Pinpoint the cell where the given text exists, returning its (X, Y) midpoint coordinate. 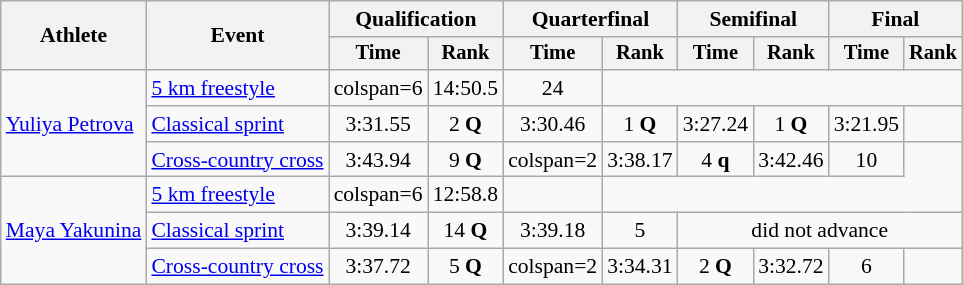
Event (237, 36)
Final (896, 19)
Maya Yakunina (74, 230)
3:31.55 (378, 124)
3:32.72 (790, 267)
9 Q (466, 160)
3:27.24 (716, 124)
14 Q (466, 231)
3:38.17 (640, 160)
14:50.5 (466, 88)
Athlete (74, 36)
Semifinal (754, 19)
3:39.18 (552, 231)
5 Q (466, 267)
10 (866, 160)
Yuliya Petrova (74, 124)
Qualification (416, 19)
3:39.14 (378, 231)
3:43.94 (378, 160)
did not advance (820, 231)
3:37.72 (378, 267)
12:58.8 (466, 195)
3:34.31 (640, 267)
Quarterfinal (590, 19)
3:42.46 (790, 160)
5 (640, 231)
6 (866, 267)
24 (552, 88)
4 q (716, 160)
3:30.46 (552, 124)
3:21.95 (866, 124)
